For the text-containing cell, return its midpoint in (x, y) coordinate format. 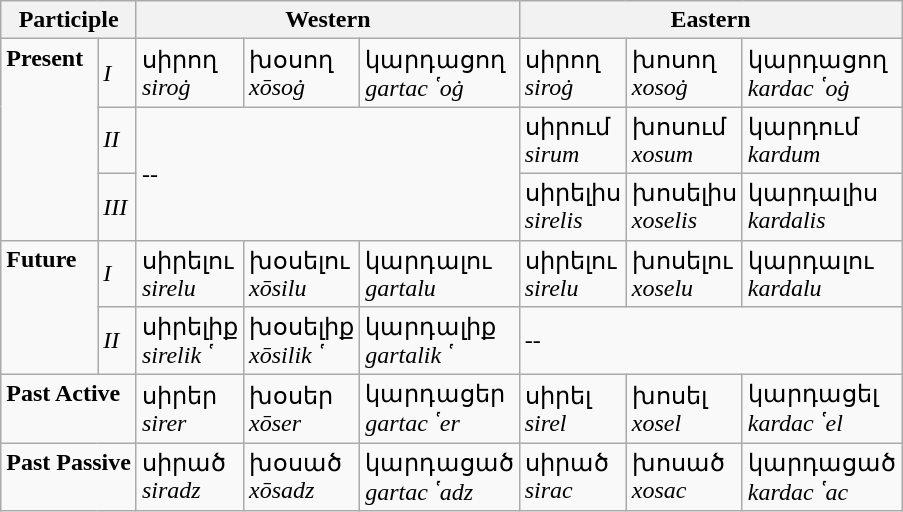
կարդումkardum (822, 140)
խոսումxosum (684, 140)
կարդալիքgartalik῾ (440, 341)
կարդացածkardac῾ac (822, 477)
խօսելուxōsilu (302, 274)
կարդալիսkardalis (822, 206)
Future (50, 308)
Past Active (69, 409)
սիրելիքsirelik῾ (190, 341)
խօսողxōsoġ (302, 73)
խօսելիքxōsilik῾ (302, 341)
խօսերxōser (302, 409)
սիրածsiradz (190, 477)
խոսելուxoselu (684, 274)
խօսածxōsadz (302, 477)
խոսելxosel (684, 409)
կարդալուgartalu (440, 274)
կարդացելkardac῾el (822, 409)
Present (50, 140)
սիրածsirac (572, 477)
կարդալուkardalu (822, 274)
խոսածxosac (684, 477)
խոսելիսxoselis (684, 206)
սիրելsirel (572, 409)
Eastern (710, 20)
Past Passive (69, 477)
Participle (69, 20)
III (118, 206)
կարդացողkardac῾oġ (822, 73)
կարդացողgartac῾oġ (440, 73)
խոսողxosoġ (684, 73)
սիրելիսsirelis (572, 206)
սիրումsirum (572, 140)
կարդացերgartac῾er (440, 409)
կարդացածgartac῾adz (440, 477)
սիրերsirer (190, 409)
Western (328, 20)
